Output the [x, y] coordinate of the center of the cell containing the given text.  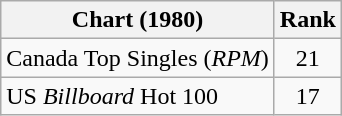
21 [308, 58]
Rank [308, 20]
Canada Top Singles (RPM) [138, 58]
Chart (1980) [138, 20]
17 [308, 96]
US Billboard Hot 100 [138, 96]
